Capture the cell that displays the provided text and extract its (x, y) central coordinate. 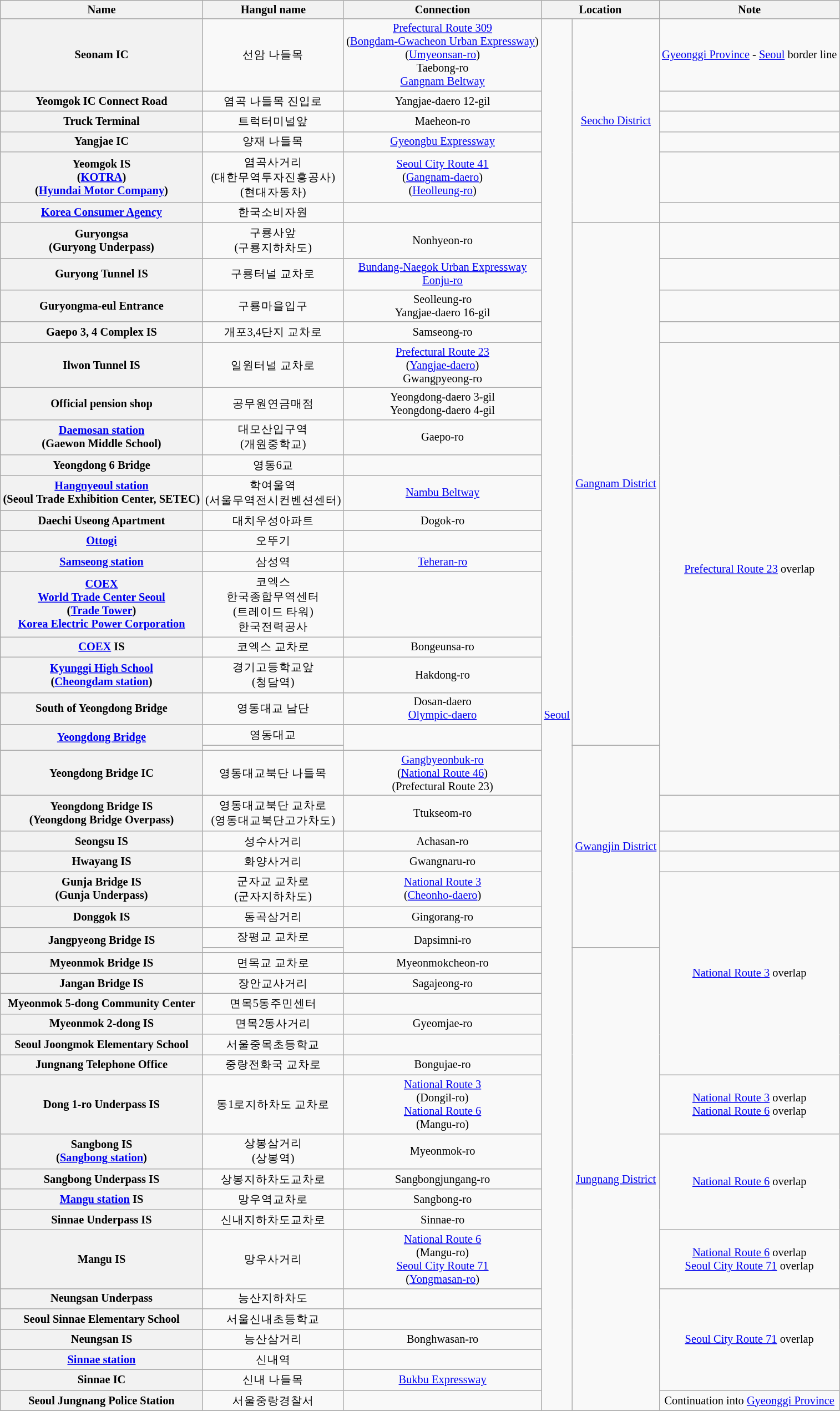
National Route 3(Dongil-ro)National Route 6(Mangu-ro) (442, 1104)
Dapsimni-ro (442, 940)
Bongujae-ro (442, 1064)
Bundang-Naegok Urban ExpresswayEonju-ro (442, 274)
동곡삼거리 (273, 917)
상봉지하차도교차로 (273, 1179)
Gangbyeonbuk-ro(National Route 46)(Prefectural Route 23) (442, 773)
Jungnang Telephone Office (102, 1064)
Myeonmokcheon-ro (442, 963)
영동대교 남단 (273, 709)
영동대교북단 나들목 (273, 773)
Seocho District (616, 121)
Prefectural Route 23 overlap (749, 569)
트럭터미널앞 (273, 121)
Yeomgok IS(KOTRA)(Hyundai Motor Company) (102, 178)
COEXWorld Trade Center Seoul(Trade Tower)Korea Electric Power Corporation (102, 604)
National Route 6(Mangu-ro)Seoul City Route 71(Yongmasan-ro) (442, 1259)
군자교 교차로(군자지하차도) (273, 889)
개포3,4단지 교차로 (273, 332)
구룡마을입구 (273, 306)
Nonhyeon-ro (442, 240)
National Route 6 overlap (749, 1182)
면목2동사거리 (273, 1024)
Nambu Beltway (442, 493)
Yangjae-daero 12-gil (442, 101)
일원터널 교차로 (273, 365)
Name (102, 9)
Seoul Joongmok Elementary School (102, 1044)
Hangnyeoul station(Seoul Trade Exhibition Center, SETEC) (102, 493)
Gwangjin District (616, 846)
Continuation into Gyeonggi Province (749, 1400)
Seoul (557, 715)
Gwangnaru-ro (442, 861)
Guryong Tunnel IS (102, 274)
영동대교북단 교차로(영동대교북단고가차도) (273, 813)
Jungnang District (616, 1179)
South of Yeongdong Bridge (102, 709)
Guryongsa(Guryong Underpass) (102, 240)
Sagajeong-ro (442, 983)
Donggok IS (102, 917)
Connection (442, 9)
대치우성아파트 (273, 520)
Yeongdong Bridge IC (102, 773)
Achasan-ro (442, 841)
Prefectural Route 309(Bongdam-Gwacheon Urban Expressway)(Umyeonsan-ro)Taebong-roGangnam Beltway (442, 55)
삼성역 (273, 562)
신내역 (273, 1359)
Dong 1-ro Underpass IS (102, 1104)
Jangan Bridge IS (102, 983)
Korea Consumer Agency (102, 212)
구룡사앞 (구룡지하차도) (273, 240)
Myeonmok 2-dong IS (102, 1024)
동1로지하차도 교차로 (273, 1104)
Neungsan IS (102, 1339)
Yeongdong Bridge (102, 737)
Neungsan Underpass (102, 1298)
영동6교 (273, 465)
Ilwon Tunnel IS (102, 365)
Gunja Bridge IS(Gunja Underpass) (102, 889)
Bukbu Expressway (442, 1379)
National Route 3(Cheonho-daero) (442, 889)
Seongsu IS (102, 841)
장평교 교차로 (273, 938)
Gaepo 3, 4 Complex IS (102, 332)
망우사거리 (273, 1259)
Dosan-daeroOlympic-daero (442, 709)
Gyeomjae-ro (442, 1024)
Hangul name (273, 9)
Seoul City Route 71 overlap (749, 1339)
구룡터널 교차로 (273, 274)
Seoul Jungnang Police Station (102, 1400)
서울신내초등학교 (273, 1319)
Mangu station IS (102, 1200)
Truck Terminal (102, 121)
Yangjae IC (102, 142)
능산지하차도 (273, 1298)
Sinnae IC (102, 1379)
Bonghwasan-ro (442, 1339)
Bongeunsa-ro (442, 647)
Daechi Useong Apartment (102, 520)
신내 나들목 (273, 1379)
대모산입구역(개원중학교) (273, 437)
Sangbongjungang-ro (442, 1179)
Myeonmok Bridge IS (102, 963)
코엑스한국종합무역센터(트레이드 타워)한국전력공사 (273, 604)
Location (600, 9)
공무원연금매점 (273, 403)
Jangpyeong Bridge IS (102, 940)
Gaepo-ro (442, 437)
Gingorang-ro (442, 917)
양재 나들목 (273, 142)
Guryongma-eul Entrance (102, 306)
COEX IS (102, 647)
서울중랑경찰서 (273, 1400)
Gangnam District (616, 484)
Yeomgok IC Connect Road (102, 101)
National Route 3 overlap (749, 973)
능산삼거리 (273, 1339)
상봉삼거리(상봉역) (273, 1151)
Sangbong Underpass IS (102, 1179)
Hwayang IS (102, 861)
Myeonmok 5-dong Community Center (102, 1003)
서울중목초등학교 (273, 1044)
Kyunggi High School(Cheongdam station) (102, 675)
Note (749, 9)
Seoul Sinnae Elementary School (102, 1319)
Sangbong-ro (442, 1200)
Seoul City Route 41(Gangnam-daero)(Heolleung-ro) (442, 178)
경기고등학교앞(청담역) (273, 675)
Sinnae station (102, 1359)
코엑스 교차로 (273, 647)
Myeonmok-ro (442, 1151)
염곡사거리(대한무역투자진흥공사)(현대자동차) (273, 178)
National Route 6 overlapSeoul City Route 71 overlap (749, 1259)
망우역교차로 (273, 1200)
Seolleung-roYangjae-daero 16-gil (442, 306)
Hakdong-ro (442, 675)
장안교사거리 (273, 983)
한국소비자원 (273, 212)
중랑전화국 교차로 (273, 1064)
National Route 3 overlapNational Route 6 overlap (749, 1104)
면목교 교차로 (273, 963)
Dogok-ro (442, 520)
Sinnae Underpass IS (102, 1220)
학여울역(서울무역전시컨벤션센터) (273, 493)
Ttukseom-ro (442, 813)
면목5동주민센터 (273, 1003)
Gyeonggi Province - Seoul border line (749, 55)
Daemosan station(Gaewon Middle School) (102, 437)
Ottogi (102, 540)
Sinnae-ro (442, 1220)
Yeongdong Bridge IS(Yeongdong Bridge Overpass) (102, 813)
Prefectural Route 23(Yangjae-daero)Gwangpyeong-ro (442, 365)
Yeongdong-daero 3-gilYeongdong-daero 4-gil (442, 403)
Gyeongbu Expressway (442, 142)
Samseong station (102, 562)
Official pension shop (102, 403)
Samseong-ro (442, 332)
Maeheon-ro (442, 121)
신내지하차도교차로 (273, 1220)
Mangu IS (102, 1259)
선암 나들목 (273, 55)
영동대교 (273, 735)
화양사거리 (273, 861)
염곡 나들목 진입로 (273, 101)
오뚜기 (273, 540)
Teheran-ro (442, 562)
성수사거리 (273, 841)
Seonam IC (102, 55)
Sangbong IS(Sangbong station) (102, 1151)
Yeongdong 6 Bridge (102, 465)
